Pinpoint the cell where the given text exists, returning its [x, y] midpoint coordinate. 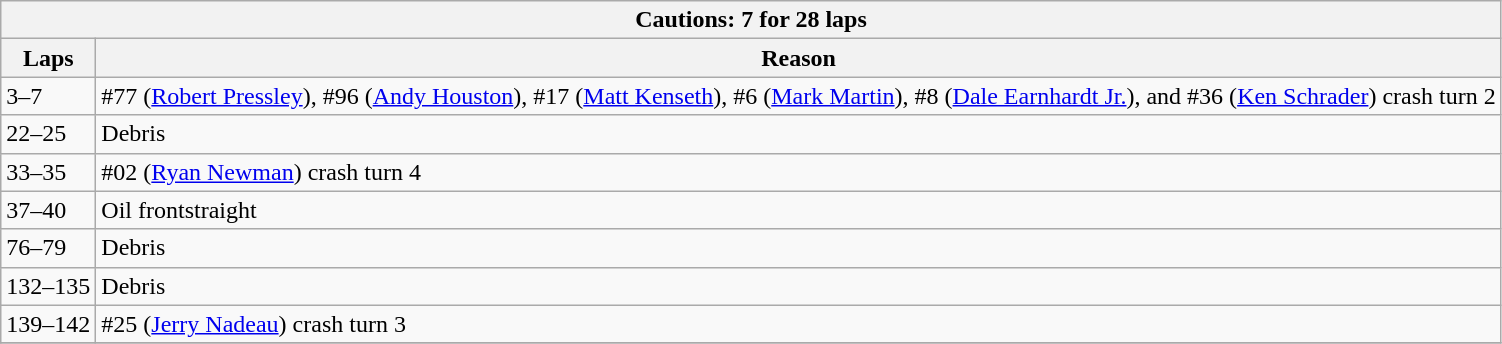
22–25 [48, 134]
76–79 [48, 248]
132–135 [48, 286]
3–7 [48, 96]
Laps [48, 58]
Cautions: 7 for 28 laps [751, 20]
33–35 [48, 172]
#02 (Ryan Newman) crash turn 4 [798, 172]
#25 (Jerry Nadeau) crash turn 3 [798, 324]
Reason [798, 58]
139–142 [48, 324]
#77 (Robert Pressley), #96 (Andy Houston), #17 (Matt Kenseth), #6 (Mark Martin), #8 (Dale Earnhardt Jr.), and #36 (Ken Schrader) crash turn 2 [798, 96]
Oil frontstraight [798, 210]
37–40 [48, 210]
